From the cell containing the given text, extract its center point as (X, Y) coordinate. 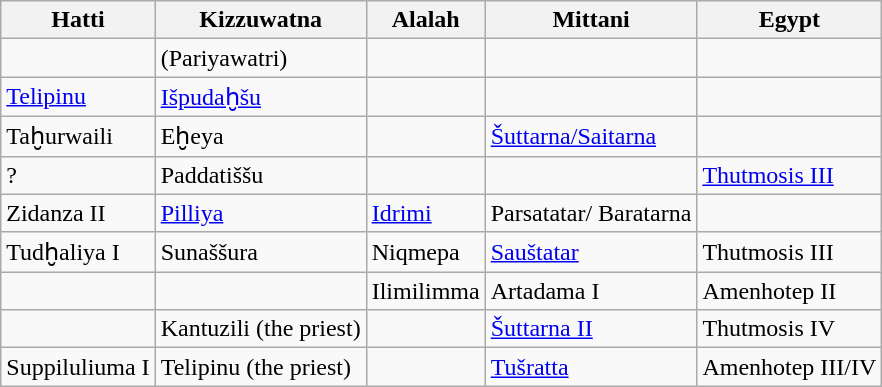
Telipinu (the priest) (260, 367)
Mittani (591, 20)
Niqmepa (426, 252)
Sunaššura (260, 252)
Pilliya (260, 213)
Ilimilimma (426, 291)
Idrimi (426, 213)
? (78, 175)
Eḫeya (260, 136)
Alalah (426, 20)
Tudḫaliya I (78, 252)
Amenhotep II (790, 291)
Amenhotep III/IV (790, 367)
Išpudaḫšu (260, 97)
Artadama I (591, 291)
Telipinu (78, 97)
Taḫurwaili (78, 136)
Egypt (790, 20)
Sauštatar (591, 252)
Šuttarna/Saitarna (591, 136)
Kantuzili (the priest) (260, 329)
Parsatatar/ Baratarna (591, 213)
Thutmosis IV (790, 329)
Zidanza II (78, 213)
(Pariyawatri) (260, 58)
Šuttarna II (591, 329)
Tušratta (591, 367)
Suppiluliuma I (78, 367)
Hatti (78, 20)
Paddatiššu (260, 175)
Kizzuwatna (260, 20)
